Return the (x, y) coordinate for the center point of the cell that contains the specified text.  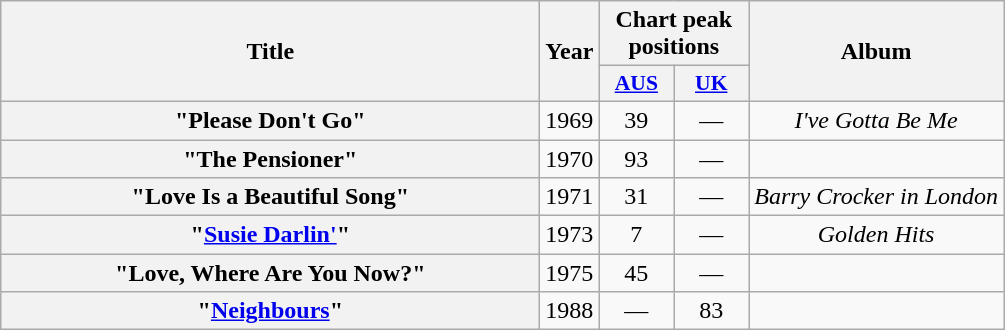
Title (270, 52)
"The Pensioner" (270, 159)
93 (636, 159)
39 (636, 120)
1975 (570, 273)
"Neighbours" (270, 311)
Chart peak positions (674, 34)
45 (636, 273)
"Love, Where Are You Now?" (270, 273)
1969 (570, 120)
"Love Is a Beautiful Song" (270, 197)
1971 (570, 197)
31 (636, 197)
1973 (570, 235)
1988 (570, 311)
AUS (636, 84)
I've Gotta Be Me (876, 120)
83 (712, 311)
1970 (570, 159)
Golden Hits (876, 235)
"Please Don't Go" (270, 120)
UK (712, 84)
7 (636, 235)
Album (876, 52)
Barry Crocker in London (876, 197)
"Susie Darlin'" (270, 235)
Year (570, 52)
